From the cell containing the given text, extract its center point as (x, y) coordinate. 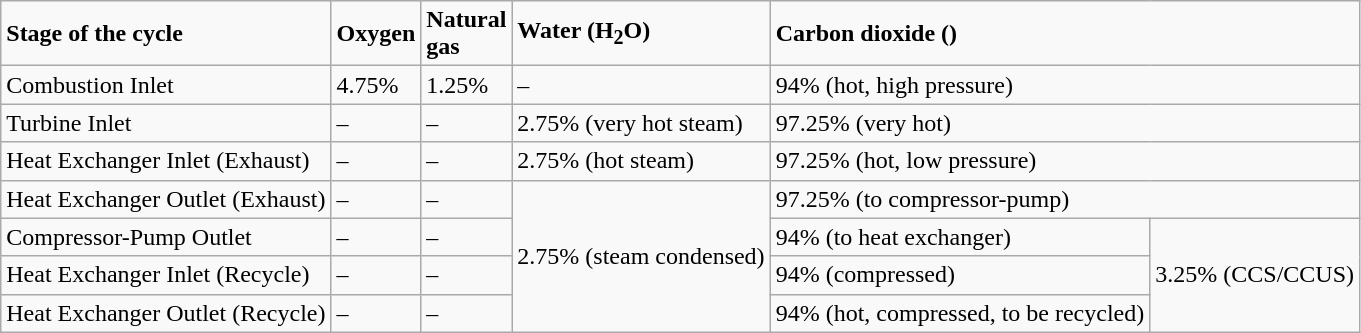
94% (to heat exchanger) (960, 237)
2.75% (very hot steam) (641, 123)
Combustion Inlet (166, 85)
94% (compressed) (960, 275)
3.25% (CCS/CCUS) (1255, 275)
Oxygen (376, 34)
Heat Exchanger Outlet (Recycle) (166, 313)
Water (H2O) (641, 34)
2.75% (steam condensed) (641, 256)
94% (hot, high pressure) (1064, 85)
94% (hot, compressed, to be recycled) (960, 313)
Heat Exchanger Outlet (Exhaust) (166, 199)
1.25% (466, 85)
4.75% (376, 85)
Naturalgas (466, 34)
Carbon dioxide () (1064, 34)
97.25% (very hot) (1064, 123)
97.25% (hot, low pressure) (1064, 161)
2.75% (hot steam) (641, 161)
Stage of the cycle (166, 34)
Heat Exchanger Inlet (Exhaust) (166, 161)
Turbine Inlet (166, 123)
Heat Exchanger Inlet (Recycle) (166, 275)
Compressor-Pump Outlet (166, 237)
97.25% (to compressor-pump) (1064, 199)
